Return [X, Y] of the center of cell containing provided text 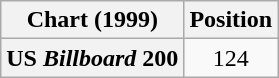
Position [231, 20]
124 [231, 58]
Chart (1999) [92, 20]
US Billboard 200 [92, 58]
